Capture the cell that displays the provided text and extract its [X, Y] central coordinate. 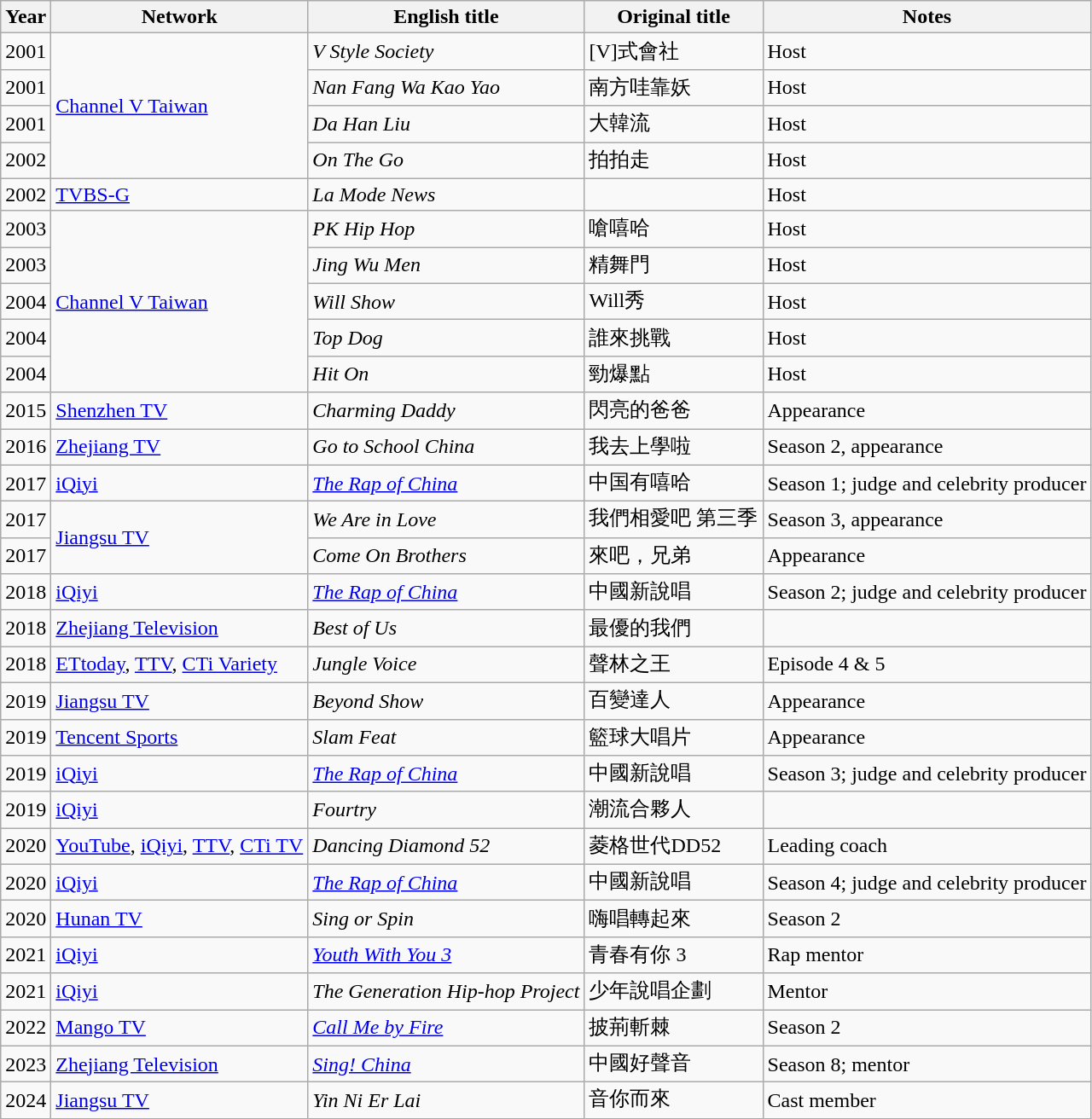
Sing or Spin [446, 919]
Shenzhen TV [179, 411]
On The Go [446, 160]
Go to School China [446, 447]
來吧，兄弟 [674, 556]
Mentor [926, 991]
Best of Us [446, 628]
Episode 4 & 5 [926, 665]
潮流合夥人 [674, 810]
Jungle Voice [446, 665]
We Are in Love [446, 520]
嗆嘻哈 [674, 229]
誰來挑戰 [674, 338]
Youth With You 3 [446, 955]
中國好聲音 [674, 1064]
Zhejiang TV [179, 447]
Leading coach [926, 846]
Season 3, appearance [926, 520]
青春有你 3 [674, 955]
閃亮的爸爸 [674, 411]
Season 2, appearance [926, 447]
大韓流 [674, 125]
YouTube, iQiyi, TTV, CTi TV [179, 846]
Will秀 [674, 302]
Nan Fang Wa Kao Yao [446, 87]
Top Dog [446, 338]
中国有嘻哈 [674, 483]
南方哇靠妖 [674, 87]
2016 [26, 447]
Notes [926, 17]
少年說唱企劃 [674, 991]
Mango TV [179, 1029]
籃球大唱片 [674, 737]
菱格世代DD52 [674, 846]
勁爆點 [674, 374]
Season 3; judge and celebrity producer [926, 774]
Dancing Diamond 52 [446, 846]
聲林之王 [674, 665]
English title [446, 17]
2022 [26, 1029]
百變達人 [674, 701]
Fourtry [446, 810]
Call Me by Fire [446, 1029]
我們相愛吧 第三季 [674, 520]
Rap mentor [926, 955]
V Style Society [446, 51]
Charming Daddy [446, 411]
Come On Brothers [446, 556]
Slam Feat [446, 737]
[V]式會社 [674, 51]
Hunan TV [179, 919]
Will Show [446, 302]
Yin Ni Er Lai [446, 1100]
PK Hip Hop [446, 229]
我去上學啦 [674, 447]
Hit On [446, 374]
Season 8; mentor [926, 1064]
Year [26, 17]
TVBS-G [179, 194]
Network [179, 17]
The Generation Hip-hop Project [446, 991]
Sing! China [446, 1064]
Season 1; judge and celebrity producer [926, 483]
披荊斬棘 [674, 1029]
ETtoday, TTV, CTi Variety [179, 665]
2024 [26, 1100]
嗨唱轉起來 [674, 919]
Original title [674, 17]
2015 [26, 411]
Beyond Show [446, 701]
精舞門 [674, 266]
最優的我們 [674, 628]
Jing Wu Men [446, 266]
Season 2; judge and celebrity producer [926, 592]
音你而來 [674, 1100]
Tencent Sports [179, 737]
La Mode News [446, 194]
Da Han Liu [446, 125]
2023 [26, 1064]
Cast member [926, 1100]
拍拍走 [674, 160]
Season 4; judge and celebrity producer [926, 882]
